Detect which cell encompasses the target text, then output its [x, y] center coordinate. 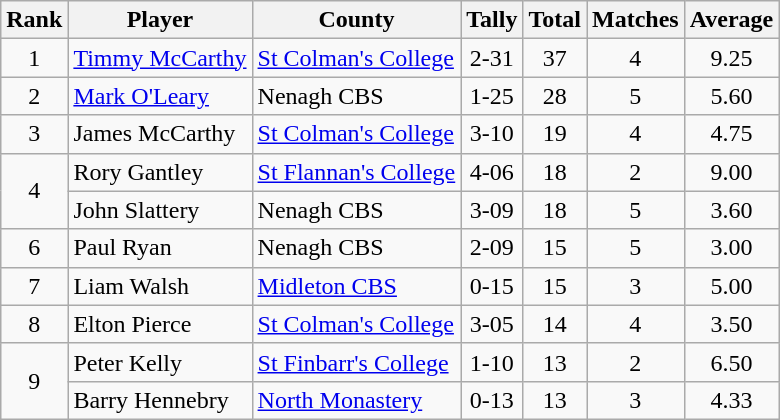
37 [555, 58]
St Flannan's College [356, 172]
9 [34, 381]
9.25 [732, 58]
5.60 [732, 96]
9.00 [732, 172]
Rory Gantley [160, 172]
Average [732, 20]
3-10 [492, 134]
6.50 [732, 362]
Elton Pierce [160, 324]
Player [160, 20]
5.00 [732, 286]
North Monastery [356, 400]
3-05 [492, 324]
4-06 [492, 172]
3-09 [492, 210]
28 [555, 96]
Liam Walsh [160, 286]
Midleton CBS [356, 286]
St Finbarr's College [356, 362]
Paul Ryan [160, 248]
John Slattery [160, 210]
2-09 [492, 248]
James McCarthy [160, 134]
8 [34, 324]
1-10 [492, 362]
4.75 [732, 134]
0-13 [492, 400]
1 [34, 58]
Peter Kelly [160, 362]
Mark O'Leary [160, 96]
Rank [34, 20]
6 [34, 248]
Barry Hennebry [160, 400]
Matches [635, 20]
19 [555, 134]
1-25 [492, 96]
3.60 [732, 210]
2-31 [492, 58]
Tally [492, 20]
Timmy McCarthy [160, 58]
4.33 [732, 400]
14 [555, 324]
0-15 [492, 286]
County [356, 20]
3.00 [732, 248]
7 [34, 286]
3.50 [732, 324]
Total [555, 20]
